Determine the (X, Y) coordinate at the center of the cell enclosing the given text.  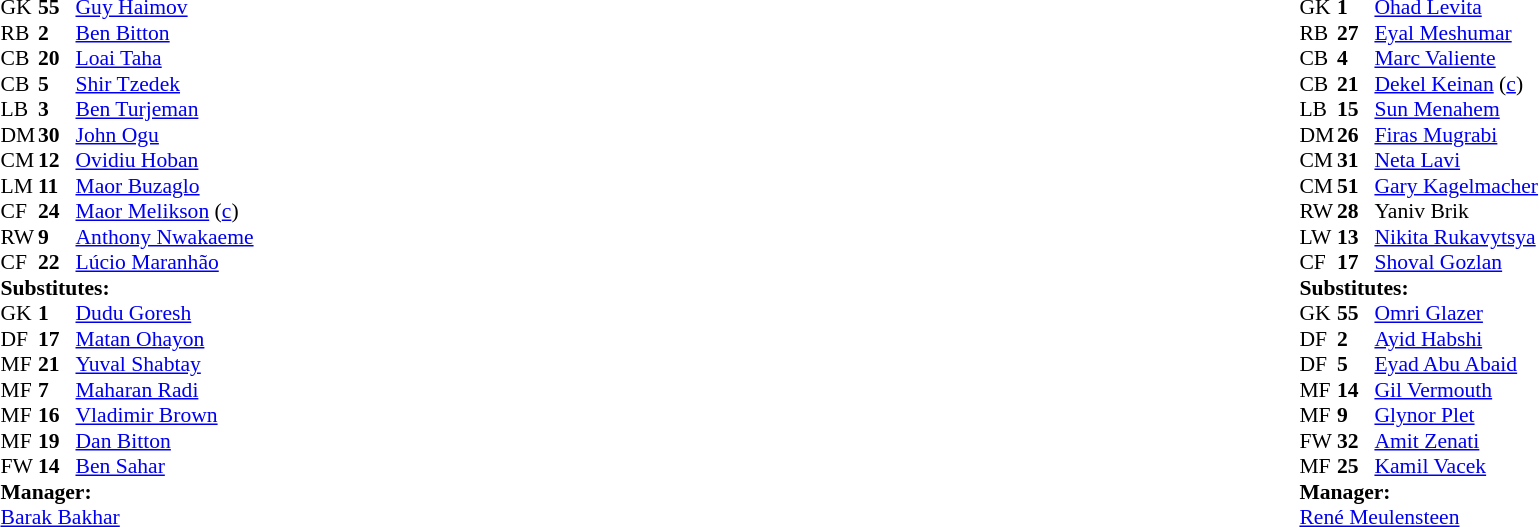
Gary Kagelmacher (1456, 186)
26 (1356, 135)
Loai Taha (165, 59)
19 (57, 441)
Nikita Rukavytsya (1456, 237)
51 (1356, 186)
Ben Turjeman (165, 109)
28 (1356, 211)
32 (1356, 441)
Shoval Gozlan (1456, 263)
55 (1356, 313)
30 (57, 135)
Neta Lavi (1456, 161)
Ovidiu Hoban (165, 161)
Lúcio Maranhão (165, 263)
Gil Vermouth (1456, 390)
7 (57, 390)
15 (1356, 109)
Dudu Goresh (165, 313)
27 (1356, 33)
Anthony Nwakaeme (165, 237)
Yuval Shabtay (165, 365)
Omri Glazer (1456, 313)
Maor Buzaglo (165, 186)
Maor Melikson (c) (165, 211)
3 (57, 109)
Dan Bitton (165, 441)
Vladimir Brown (165, 415)
11 (57, 186)
Dekel Keinan (c) (1456, 84)
LM (19, 186)
Firas Mugrabi (1456, 135)
25 (1356, 467)
Kamil Vacek (1456, 467)
12 (57, 161)
Amit Zenati (1456, 441)
Marc Valiente (1456, 59)
Ayid Habshi (1456, 339)
Ben Bitton (165, 33)
4 (1356, 59)
13 (1356, 237)
Shir Tzedek (165, 84)
31 (1356, 161)
1 (57, 313)
John Ogu (165, 135)
16 (57, 415)
LW (1318, 237)
Eyal Meshumar (1456, 33)
Yaniv Brik (1456, 211)
Ben Sahar (165, 467)
20 (57, 59)
22 (57, 263)
Sun Menahem (1456, 109)
Maharan Radi (165, 390)
24 (57, 211)
Eyad Abu Abaid (1456, 365)
Matan Ohayon (165, 339)
Glynor Plet (1456, 415)
